Pinpoint the cell where the given text exists, returning its (X, Y) midpoint coordinate. 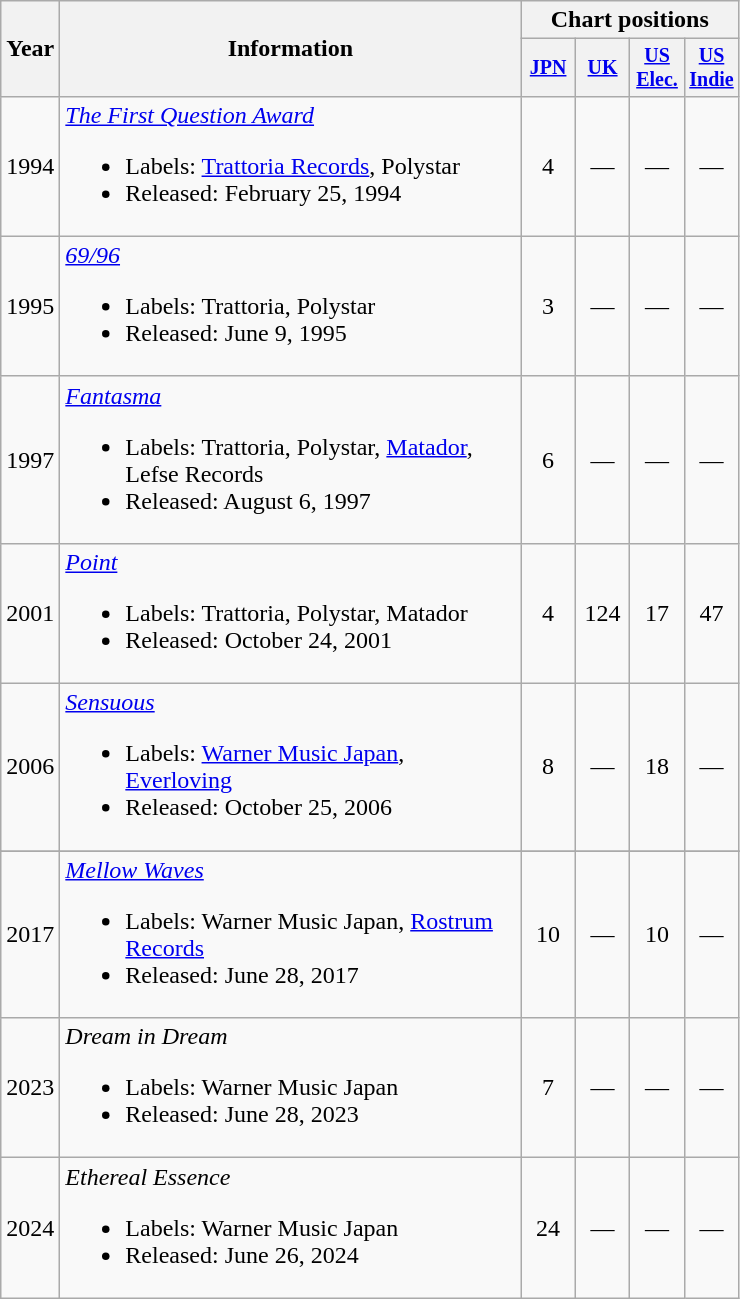
124 (602, 613)
2023 (30, 1088)
7 (548, 1088)
Year (30, 49)
69/96Labels: Trattoria, PolystarReleased: June 9, 1995 (290, 306)
6 (548, 460)
SensuousLabels: Warner Music Japan, EverlovingReleased: October 25, 2006 (290, 768)
UK (602, 68)
JPN (548, 68)
2017 (30, 934)
US Elec. (657, 68)
17 (657, 613)
1997 (30, 460)
3 (548, 306)
8 (548, 768)
1995 (30, 306)
PointLabels: Trattoria, Polystar, MatadorReleased: October 24, 2001 (290, 613)
2006 (30, 768)
24 (548, 1228)
FantasmaLabels: Trattoria, Polystar, Matador, Lefse RecordsReleased: August 6, 1997 (290, 460)
US Indie (711, 68)
2024 (30, 1228)
47 (711, 613)
18 (657, 768)
2001 (30, 613)
Mellow WavesLabels: Warner Music Japan, Rostrum RecordsReleased: June 28, 2017 (290, 934)
1994 (30, 166)
Chart positions (630, 20)
Ethereal EssenceLabels: Warner Music JapanReleased: June 26, 2024 (290, 1228)
Dream in DreamLabels: Warner Music JapanReleased: June 28, 2023 (290, 1088)
The First Question AwardLabels: Trattoria Records, PolystarReleased: February 25, 1994 (290, 166)
Information (290, 49)
